Locate the cell with the specified text and output its (X, Y) center coordinate. 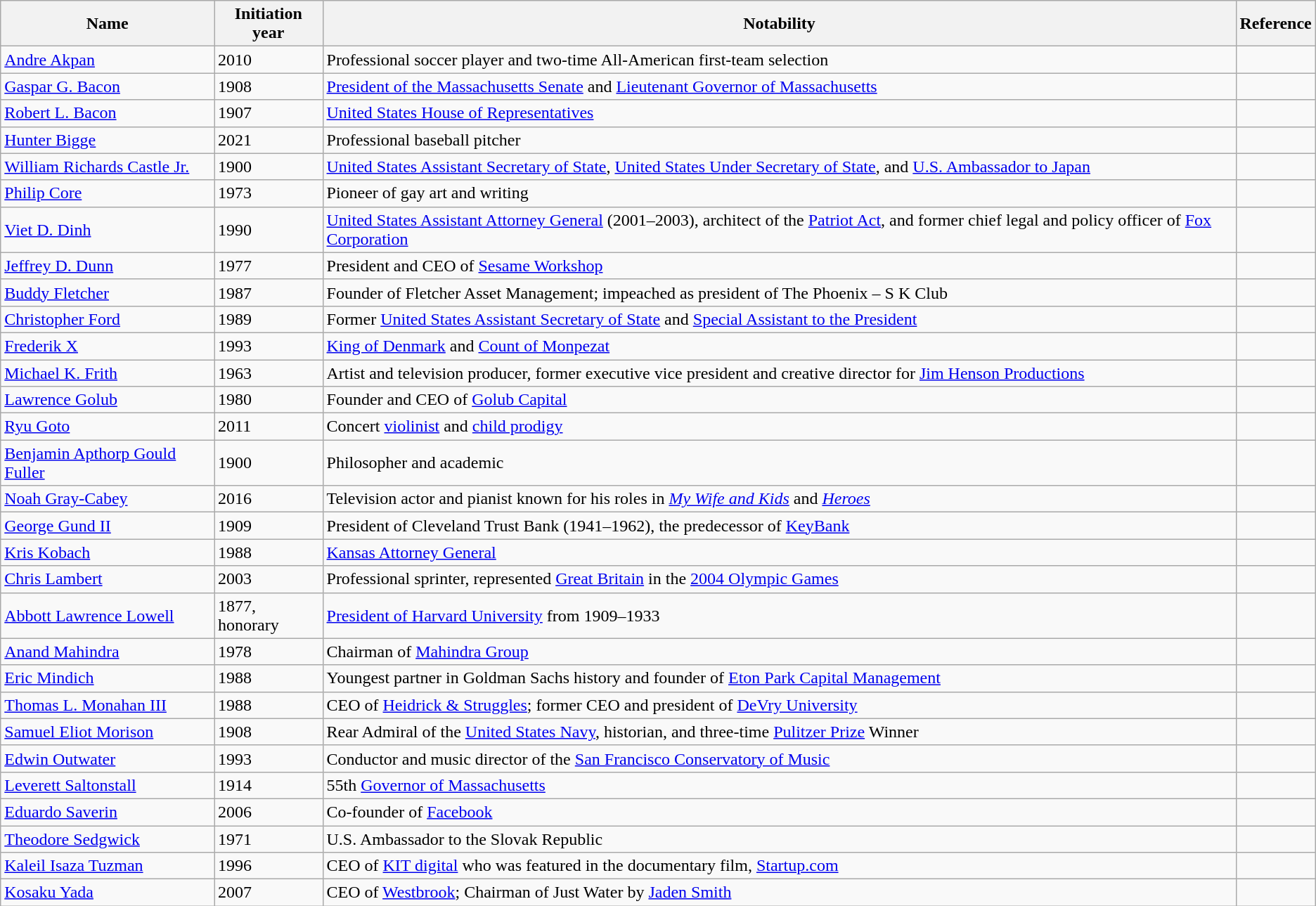
2007 (268, 893)
CEO of KIT digital who was featured in the documentary film, Startup.com (779, 866)
2021 (268, 140)
Hunter Bigge (108, 140)
Chairman of Mahindra Group (779, 652)
Samuel Eliot Morison (108, 732)
Founder of Fletcher Asset Management; impeached as president of The Phoenix – S K Club (779, 292)
1907 (268, 113)
1914 (268, 785)
1980 (268, 400)
Lawrence Golub (108, 400)
1977 (268, 266)
Conductor and music director of the San Francisco Conservatory of Music (779, 758)
2003 (268, 579)
CEO of Heidrick & Struggles; former CEO and president of DeVry University (779, 705)
Abbott Lawrence Lowell (108, 616)
Concert violinist and child prodigy (779, 427)
Name (108, 24)
Notability (779, 24)
Rear Admiral of the United States Navy, historian, and three-time Pulitzer Prize Winner (779, 732)
Leverett Saltonstall (108, 785)
1990 (268, 229)
Chris Lambert (108, 579)
King of Denmark and Count of Monpezat (779, 346)
1877, honorary (268, 616)
Artist and television producer, former executive vice president and creative director for Jim Henson Productions (779, 373)
Pioneer of gay art and writing (779, 193)
Thomas L. Monahan III (108, 705)
President of Cleveland Trust Bank (1941–1962), the predecessor of KeyBank (779, 526)
George Gund II (108, 526)
Former United States Assistant Secretary of State and Special Assistant to the President (779, 319)
1996 (268, 866)
Edwin Outwater (108, 758)
Theodore Sedgwick (108, 839)
Eric Mindich (108, 678)
President of Harvard University from 1909–1933 (779, 616)
1909 (268, 526)
Philip Core (108, 193)
Professional sprinter, represented Great Britain in the 2004 Olympic Games (779, 579)
Kansas Attorney General (779, 552)
Noah Gray-Cabey (108, 499)
United States Assistant Secretary of State, United States Under Secretary of State, and U.S. Ambassador to Japan (779, 167)
Eduardo Saverin (108, 812)
Anand Mahindra (108, 652)
2006 (268, 812)
Kris Kobach (108, 552)
2010 (268, 60)
Andre Akpan (108, 60)
United States Assistant Attorney General (2001–2003), architect of the Patriot Act, and former chief legal and policy officer of Fox Corporation (779, 229)
2016 (268, 499)
Kosaku Yada (108, 893)
Youngest partner in Goldman Sachs history and founder of Eton Park Capital Management (779, 678)
U.S. Ambassador to the Slovak Republic (779, 839)
1973 (268, 193)
Kaleil Isaza Tuzman (108, 866)
Ryu Goto (108, 427)
Jeffrey D. Dunn (108, 266)
Philosopher and academic (779, 462)
Professional baseball pitcher (779, 140)
President of the Massachusetts Senate and Lieutenant Governor of Massachusetts (779, 86)
Frederik X (108, 346)
CEO of Westbrook; Chairman of Just Water by Jaden Smith (779, 893)
1989 (268, 319)
Benjamin Apthorp Gould Fuller (108, 462)
1963 (268, 373)
1971 (268, 839)
2011 (268, 427)
United States House of Representatives (779, 113)
President and CEO of Sesame Workshop (779, 266)
Television actor and pianist known for his roles in My Wife and Kids and Heroes (779, 499)
1987 (268, 292)
Founder and CEO of Golub Capital (779, 400)
Gaspar G. Bacon (108, 86)
Viet D. Dinh (108, 229)
Buddy Fletcher (108, 292)
Christopher Ford (108, 319)
Robert L. Bacon (108, 113)
Co-founder of Facebook (779, 812)
Initiation year (268, 24)
Professional soccer player and two-time All-American first-team selection (779, 60)
55th Governor of Massachusetts (779, 785)
Michael K. Frith (108, 373)
Reference (1275, 24)
William Richards Castle Jr. (108, 167)
1978 (268, 652)
